Search for the cell housing the specified text and yield its (X, Y) center coordinate. 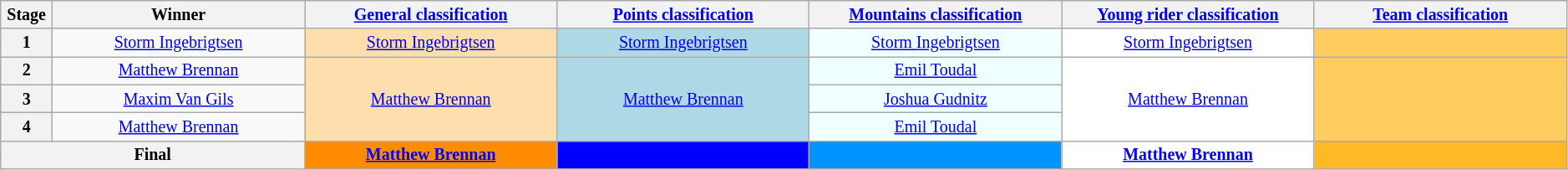
4 (27, 127)
Winner (179, 15)
Final (153, 154)
General classification (431, 15)
Points classification (683, 15)
3 (27, 99)
Maxim Van Gils (179, 99)
1 (27, 44)
Stage (27, 15)
2 (27, 70)
Mountains classification (936, 15)
Team classification (1440, 15)
Joshua Gudnitz (936, 99)
Young rider classification (1188, 15)
